Determine the [X, Y] coordinate at the center of the cell enclosing the given text.  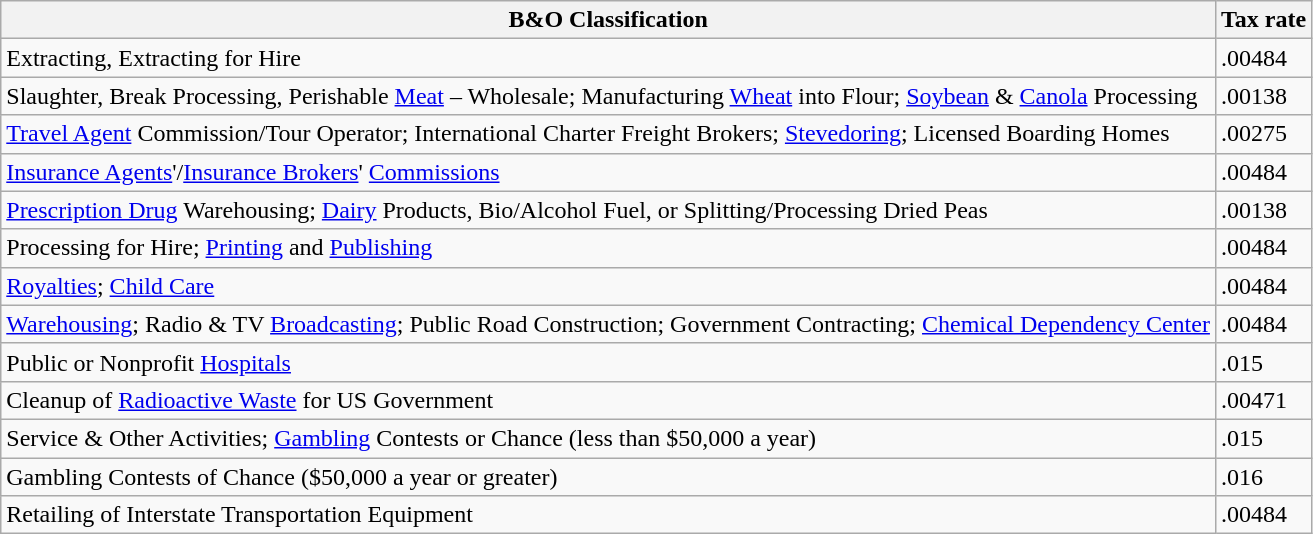
.00275 [1263, 134]
Prescription Drug Warehousing; Dairy Products, Bio/Alcohol Fuel, or Splitting/Processing Dried Peas [608, 210]
.016 [1263, 477]
Warehousing; Radio & TV Broadcasting; Public Road Construction; Government Contracting; Chemical Dependency Center [608, 324]
Gambling Contests of Chance ($50,000 a year or greater) [608, 477]
Insurance Agents'/Insurance Brokers' Commissions [608, 172]
Processing for Hire; Printing and Publishing [608, 248]
.00471 [1263, 400]
Slaughter, Break Processing, Perishable Meat – Wholesale; Manufacturing Wheat into Flour; Soybean & Canola Processing [608, 96]
Service & Other Activities; Gambling Contests or Chance (less than $50,000 a year) [608, 438]
Tax rate [1263, 20]
Travel Agent Commission/Tour Operator; International Charter Freight Brokers; Stevedoring; Licensed Boarding Homes [608, 134]
Extracting, Extracting for Hire [608, 58]
Royalties; Child Care [608, 286]
Public or Nonprofit Hospitals [608, 362]
Cleanup of Radioactive Waste for US Government [608, 400]
B&O Classification [608, 20]
Retailing of Interstate Transportation Equipment [608, 515]
